Capture the cell that displays the provided text and extract its (X, Y) central coordinate. 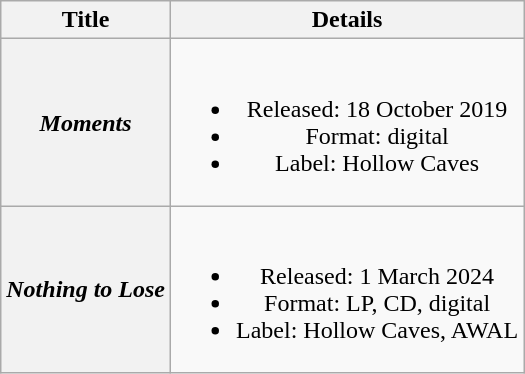
Released: 1 March 2024Format: LP, CD, digitalLabel: Hollow Caves, AWAL (348, 290)
Released: 18 October 2019Format: digitalLabel: Hollow Caves (348, 122)
Moments (86, 122)
Nothing to Lose (86, 290)
Title (86, 20)
Details (348, 20)
